Scan for the cell matching the given text and deliver its (X, Y) coordinate at center. 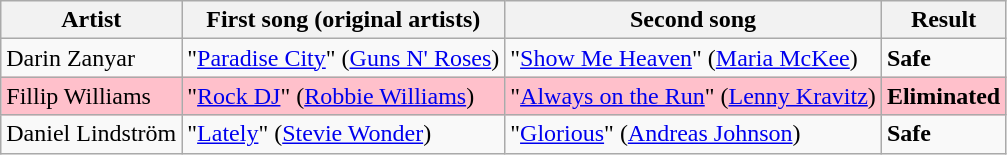
Daniel Lindström (92, 134)
"Glorious" (Andreas Johnson) (694, 134)
"Rock DJ" (Robbie Williams) (344, 96)
Fillip Williams (92, 96)
First song (original artists) (344, 20)
Eliminated (943, 96)
"Always on the Run" (Lenny Kravitz) (694, 96)
Darin Zanyar (92, 58)
"Show Me Heaven" (Maria McKee) (694, 58)
Result (943, 20)
Second song (694, 20)
"Paradise City" (Guns N' Roses) (344, 58)
Artist (92, 20)
"Lately" (Stevie Wonder) (344, 134)
